Output the [x, y] coordinate of the center of the cell containing the given text.  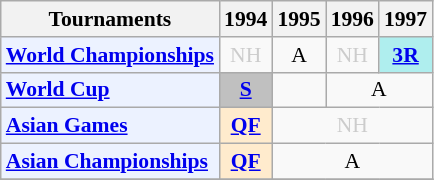
1994 [246, 19]
S [246, 90]
Asian Championships [110, 162]
Tournaments [110, 19]
3R [406, 55]
1997 [406, 19]
Asian Games [110, 126]
World Championships [110, 55]
World Cup [110, 90]
1995 [298, 19]
1996 [352, 19]
